Determine the (X, Y) coordinate at the center of the cell enclosing the given text.  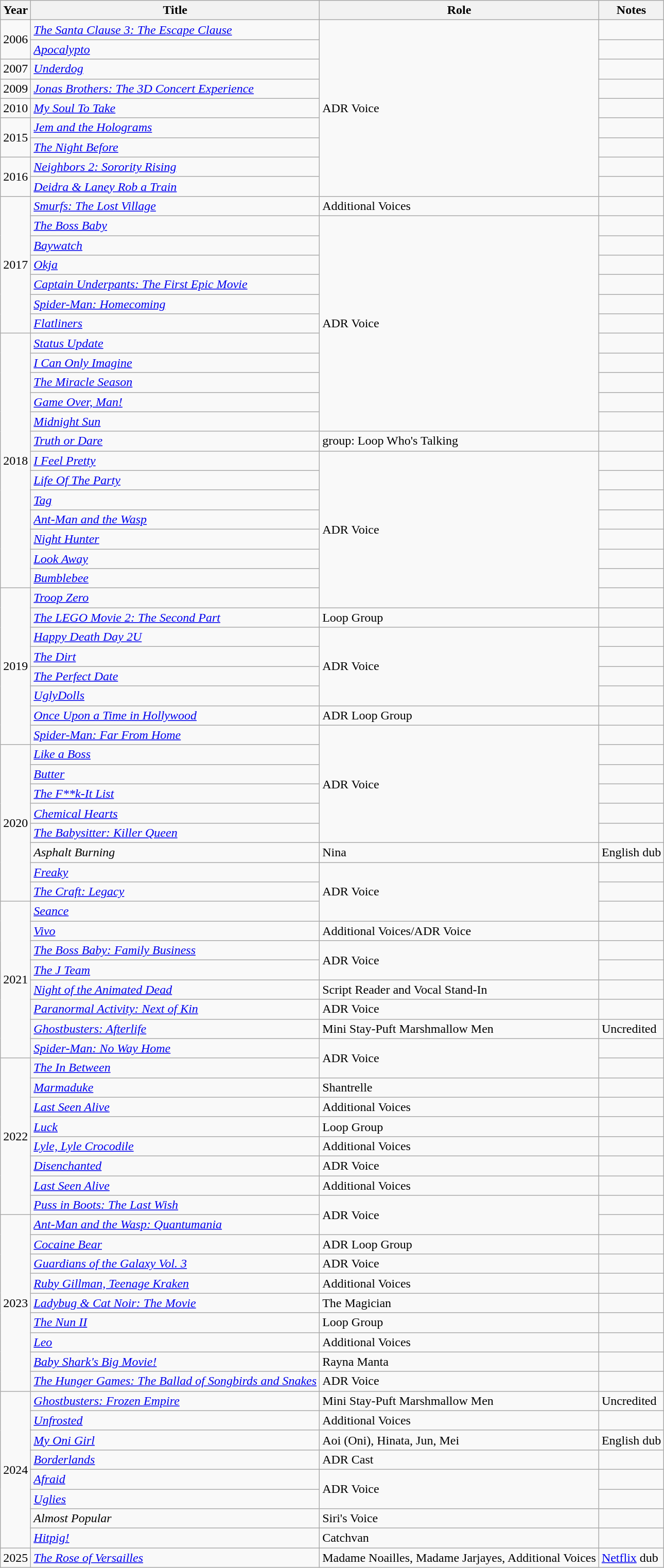
Nina (459, 852)
Life Of The Party (175, 480)
Notes (631, 10)
The Babysitter: Killer Queen (175, 833)
2010 (15, 108)
Unfrosted (175, 1420)
Tag (175, 500)
Apocalypto (175, 49)
Puss in Boots: The Last Wish (175, 1205)
Freaky (175, 872)
Aoi (Oni), Hinata, Jun, Mei (459, 1440)
Additional Voices/ADR Voice (459, 931)
Spider-Man: Far From Home (175, 735)
2007 (15, 69)
My Soul To Take (175, 108)
Troop Zero (175, 598)
Marmaduke (175, 1087)
Jem and the Holograms (175, 128)
Night of the Animated Dead (175, 990)
Luck (175, 1126)
Afraid (175, 1479)
The Boss Baby (175, 225)
Ghostbusters: Frozen Empire (175, 1401)
2024 (15, 1469)
Guardians of the Galaxy Vol. 3 (175, 1264)
I Can Only Imagine (175, 363)
Game Over, Man! (175, 402)
Butter (175, 774)
Catchvan (459, 1538)
Captain Underpants: The First Epic Movie (175, 285)
The Nun II (175, 1323)
Siri's Voice (459, 1519)
Hitpig! (175, 1538)
The Hunger Games: The Ballad of Songbirds and Snakes (175, 1381)
The Miracle Season (175, 382)
Uglies (175, 1499)
2021 (15, 980)
Ghostbusters: Afterlife (175, 1029)
The Boss Baby: Family Business (175, 950)
Deidra & Laney Rob a Train (175, 186)
Like a Boss (175, 754)
ADR Cast (459, 1459)
Truth or Dare (175, 441)
Ant-Man and the Wasp: Quantumania (175, 1225)
Lyle, Lyle Crocodile (175, 1146)
Ant-Man and the Wasp (175, 519)
I Feel Pretty (175, 461)
Madame Noailles, Madame Jarjayes, Additional Voices (459, 1558)
The F**k-It List (175, 794)
The Perfect Date (175, 676)
2023 (15, 1303)
Jonas Brothers: The 3D Concert Experience (175, 89)
2020 (15, 823)
Smurfs: The Lost Village (175, 206)
The J Team (175, 970)
Midnight Sun (175, 421)
Paranormal Activity: Next of Kin (175, 1009)
Vivo (175, 931)
Spider-Man: Homecoming (175, 304)
2025 (15, 1558)
2016 (15, 177)
Night Hunter (175, 539)
2022 (15, 1136)
Bumblebee (175, 578)
Year (15, 10)
Shantrelle (459, 1087)
Baby Shark's Big Movie! (175, 1362)
2015 (15, 137)
Underdog (175, 69)
Borderlands (175, 1459)
Baywatch (175, 245)
Cocaine Bear (175, 1244)
2018 (15, 461)
The Magician (459, 1303)
My Oni Girl (175, 1440)
The Night Before (175, 147)
2019 (15, 666)
Rayna Manta (459, 1362)
Netflix dub (631, 1558)
Asphalt Burning (175, 852)
Look Away (175, 558)
Leo (175, 1342)
Seance (175, 911)
Happy Death Day 2U (175, 637)
The Santa Clause 3: The Escape Clause (175, 30)
The Dirt (175, 657)
2006 (15, 40)
Title (175, 10)
Role (459, 10)
Spider-Man: No Way Home (175, 1048)
Almost Popular (175, 1519)
Neighbors 2: Sorority Rising (175, 167)
Status Update (175, 343)
Okja (175, 265)
The Craft: Legacy (175, 892)
Disenchanted (175, 1166)
The In Between (175, 1068)
Ruby Gillman, Teenage Kraken (175, 1283)
Once Upon a Time in Hollywood (175, 715)
2009 (15, 89)
UglyDolls (175, 696)
The LEGO Movie 2: The Second Part (175, 618)
The Rose of Versailles (175, 1558)
2017 (15, 265)
group: Loop Who's Talking (459, 441)
Flatliners (175, 324)
Chemical Hearts (175, 813)
Ladybug & Cat Noir: The Movie (175, 1303)
Script Reader and Vocal Stand-In (459, 990)
